Search for the cell housing the specified text and yield its (X, Y) center coordinate. 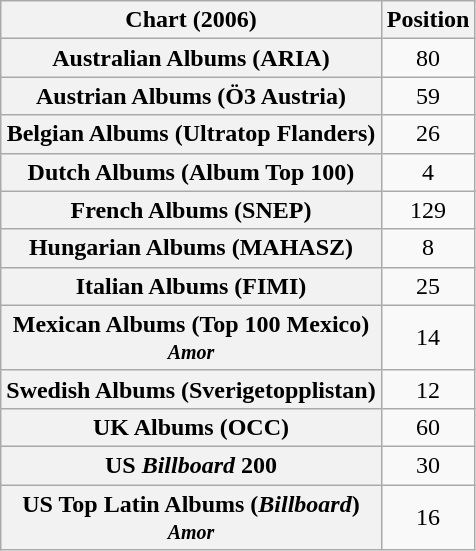
16 (428, 516)
French Albums (SNEP) (191, 210)
12 (428, 389)
26 (428, 134)
Italian Albums (FIMI) (191, 286)
4 (428, 172)
Hungarian Albums (MAHASZ) (191, 248)
30 (428, 465)
Belgian Albums (Ultratop Flanders) (191, 134)
Chart (2006) (191, 20)
Dutch Albums (Album Top 100) (191, 172)
US Top Latin Albums (Billboard)Amor (191, 516)
60 (428, 427)
UK Albums (OCC) (191, 427)
80 (428, 58)
Swedish Albums (Sverigetopplistan) (191, 389)
Austrian Albums (Ö3 Austria) (191, 96)
129 (428, 210)
Mexican Albums (Top 100 Mexico)Amor (191, 338)
8 (428, 248)
US Billboard 200 (191, 465)
25 (428, 286)
Australian Albums (ARIA) (191, 58)
Position (428, 20)
14 (428, 338)
59 (428, 96)
